Return (X, Y) of the center of cell containing provided text 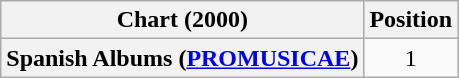
Position (411, 20)
Spanish Albums (PROMUSICAE) (182, 58)
1 (411, 58)
Chart (2000) (182, 20)
